Search for the cell housing the specified text and yield its (x, y) center coordinate. 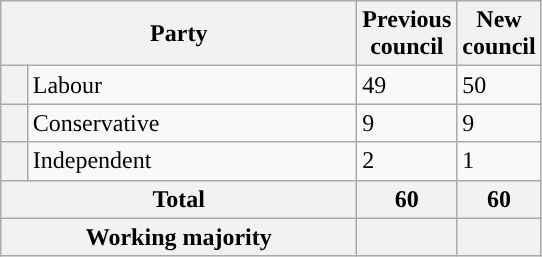
Previous council (407, 34)
2 (407, 161)
New council (499, 34)
Conservative (192, 123)
Party (179, 34)
Working majority (179, 237)
50 (499, 85)
Total (179, 199)
1 (499, 161)
Labour (192, 85)
49 (407, 85)
Independent (192, 161)
